From the cell containing the given text, extract its center point as [x, y] coordinate. 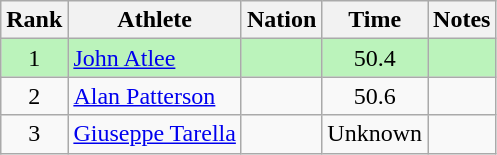
Giuseppe Tarella [155, 134]
Unknown [375, 134]
Athlete [155, 20]
Notes [462, 20]
1 [34, 58]
50.6 [375, 96]
Time [375, 20]
Rank [34, 20]
John Atlee [155, 58]
Nation [281, 20]
2 [34, 96]
3 [34, 134]
50.4 [375, 58]
Alan Patterson [155, 96]
